Provide the (X, Y) coordinate of the cell's center where the given text is located.  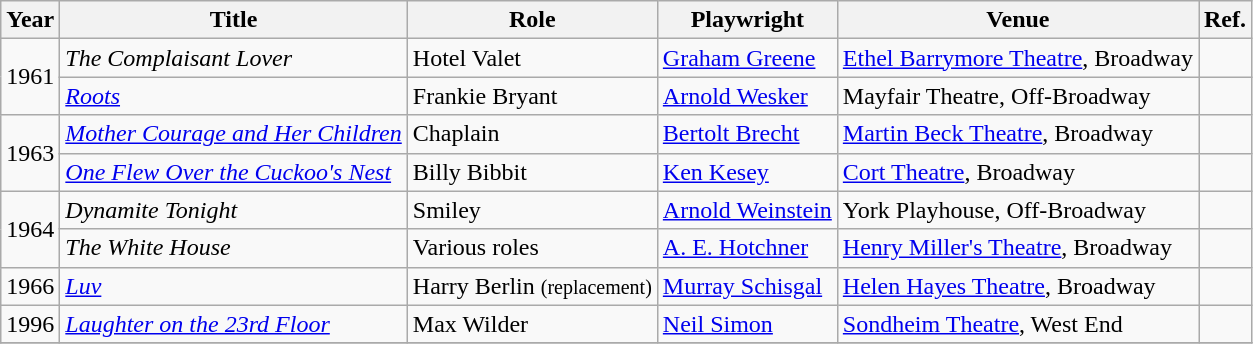
Year (30, 20)
Bertolt Brecht (747, 134)
Roots (234, 96)
Chaplain (532, 134)
1996 (30, 324)
Mother Courage and Her Children (234, 134)
Role (532, 20)
Murray Schisgal (747, 286)
The White House (234, 248)
Cort Theatre, Broadway (1018, 172)
The Complaisant Lover (234, 58)
Smiley (532, 210)
Frankie Bryant (532, 96)
Graham Greene (747, 58)
Various roles (532, 248)
Helen Hayes Theatre, Broadway (1018, 286)
Harry Berlin (replacement) (532, 286)
Billy Bibbit (532, 172)
Laughter on the 23rd Floor (234, 324)
Ken Kesey (747, 172)
1964 (30, 229)
Hotel Valet (532, 58)
Mayfair Theatre, Off-Broadway (1018, 96)
Sondheim Theatre, West End (1018, 324)
Neil Simon (747, 324)
Venue (1018, 20)
York Playhouse, Off-Broadway (1018, 210)
1961 (30, 77)
Title (234, 20)
Ethel Barrymore Theatre, Broadway (1018, 58)
Henry Miller's Theatre, Broadway (1018, 248)
Arnold Weinstein (747, 210)
Arnold Wesker (747, 96)
Ref. (1224, 20)
Luv (234, 286)
Playwright (747, 20)
1963 (30, 153)
One Flew Over the Cuckoo's Nest (234, 172)
Dynamite Tonight (234, 210)
1966 (30, 286)
Martin Beck Theatre, Broadway (1018, 134)
A. E. Hotchner (747, 248)
Max Wilder (532, 324)
